Return [X, Y] of the center of cell containing provided text 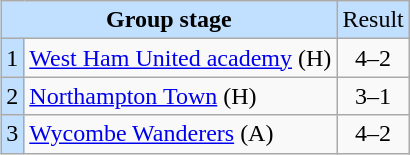
Wycombe Wanderers (A) [180, 134]
2 [12, 96]
1 [12, 58]
Northampton Town (H) [180, 96]
Result [373, 20]
West Ham United academy (H) [180, 58]
Group stage [169, 20]
3–1 [373, 96]
3 [12, 134]
